Scan for the cell matching the given text and deliver its [X, Y] coordinate at center. 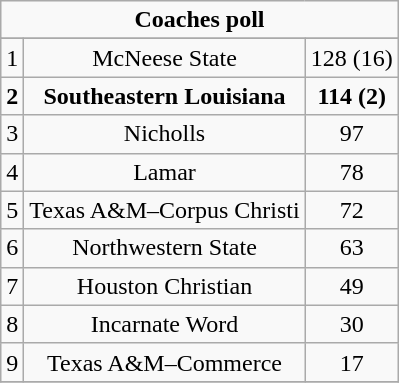
8 [12, 324]
1 [12, 58]
Northwestern State [164, 248]
3 [12, 134]
Nicholls [164, 134]
McNeese State [164, 58]
30 [352, 324]
6 [12, 248]
2 [12, 96]
78 [352, 172]
Coaches poll [200, 20]
7 [12, 286]
Incarnate Word [164, 324]
72 [352, 210]
128 (16) [352, 58]
97 [352, 134]
Southeastern Louisiana [164, 96]
9 [12, 362]
Lamar [164, 172]
114 (2) [352, 96]
5 [12, 210]
63 [352, 248]
49 [352, 286]
Texas A&M–Commerce [164, 362]
17 [352, 362]
Texas A&M–Corpus Christi [164, 210]
Houston Christian [164, 286]
4 [12, 172]
